Provide the [X, Y] coordinate of the cell's center where the given text is located.  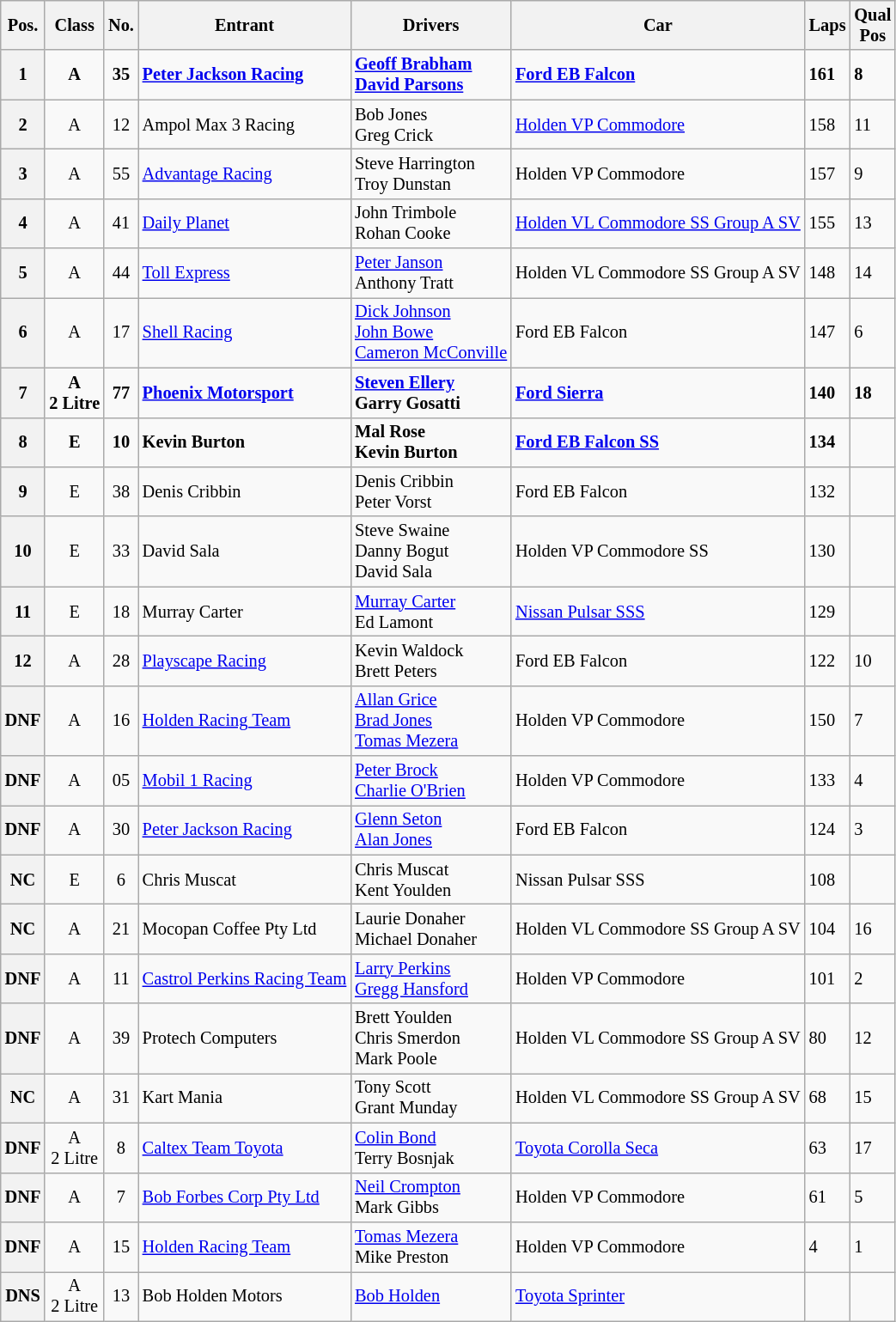
John Trimbole Rohan Cooke [431, 223]
157 [828, 174]
Caltex Team Toyota [244, 1148]
44 [121, 273]
Denis Cribbin Peter Vorst [431, 491]
Toyota Corolla Seca [658, 1148]
Class [74, 25]
14 [873, 273]
130 [828, 551]
Steven Ellery Garry Gosatti [431, 393]
Phoenix Motorsport [244, 393]
147 [828, 332]
Toyota Sprinter [658, 1296]
Chris Muscat Kent Youlden [431, 880]
155 [828, 223]
Ford Sierra [658, 393]
132 [828, 491]
Castrol Perkins Racing Team [244, 978]
David Sala [244, 551]
68 [828, 1098]
Mocopan Coffee Pty Ltd [244, 929]
Peter Janson Anthony Tratt [431, 273]
Peter Brock Charlie O'Brien [431, 781]
35 [121, 75]
28 [121, 661]
Playscape Racing [244, 661]
Murray Carter [244, 612]
Kevin Burton [244, 442]
Kevin Waldock Brett Peters [431, 661]
05 [121, 781]
No. [121, 25]
61 [828, 1197]
134 [828, 442]
108 [828, 880]
Bob Jones Greg Crick [431, 125]
101 [828, 978]
Steve Harrington Troy Dunstan [431, 174]
104 [828, 929]
30 [121, 830]
Mobil 1 Racing [244, 781]
Steve Swaine Danny Bogut David Sala [431, 551]
Ford EB Falcon SS [658, 442]
38 [121, 491]
Toll Express [244, 273]
122 [828, 661]
Bob Holden [431, 1296]
Car [658, 25]
Bob Holden Motors [244, 1296]
Drivers [431, 25]
Tony Scott Grant Munday [431, 1098]
Advantage Racing [244, 174]
140 [828, 393]
Mal Rose Kevin Burton [431, 442]
Colin Bond Terry Bosnjak [431, 1148]
Kart Mania [244, 1098]
Ampol Max 3 Racing [244, 125]
Shell Racing [244, 332]
124 [828, 830]
Murray Carter Ed Lamont [431, 612]
148 [828, 273]
129 [828, 612]
Daily Planet [244, 223]
Brett Youlden Chris Smerdon Mark Poole [431, 1039]
161 [828, 75]
Geoff Brabham David Parsons [431, 75]
Holden VP Commodore SS [658, 551]
21 [121, 929]
Denis Cribbin [244, 491]
DNS [23, 1296]
33 [121, 551]
Glenn Seton Alan Jones [431, 830]
Tomas Mezera Mike Preston [431, 1246]
Laps [828, 25]
Pos. [23, 25]
158 [828, 125]
133 [828, 781]
63 [828, 1148]
Larry Perkins Gregg Hansford [431, 978]
Entrant [244, 25]
39 [121, 1039]
150 [828, 721]
Dick Johnson John Bowe Cameron McConville [431, 332]
55 [121, 174]
Chris Muscat [244, 880]
77 [121, 393]
QualPos [873, 25]
Bob Forbes Corp Pty Ltd [244, 1197]
31 [121, 1098]
Neil Crompton Mark Gibbs [431, 1197]
80 [828, 1039]
Protech Computers [244, 1039]
41 [121, 223]
Laurie Donaher Michael Donaher [431, 929]
Allan Grice Brad Jones Tomas Mezera [431, 721]
